From the cell containing the given text, extract its center point as (x, y) coordinate. 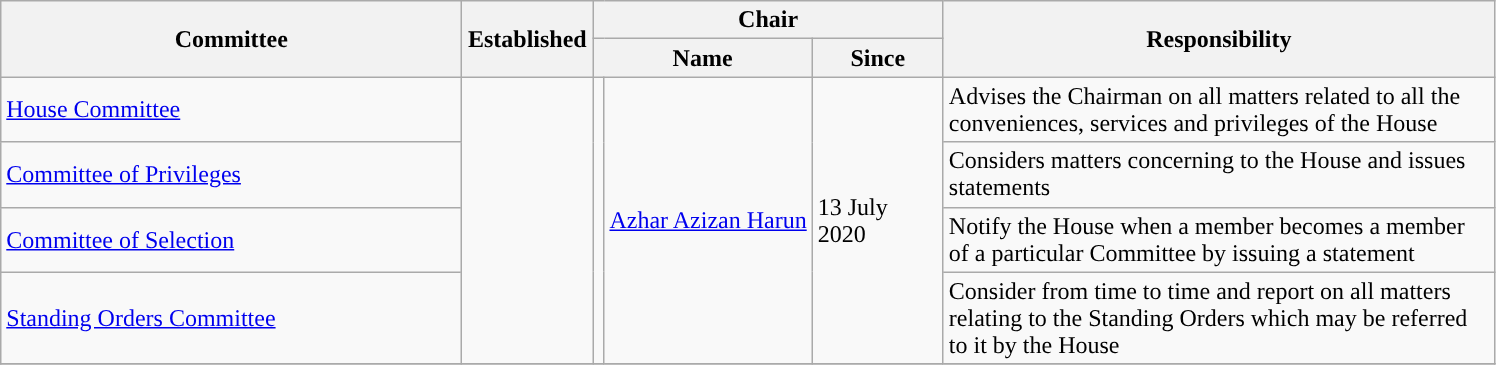
Name (702, 58)
Notify the House when a member becomes a member of a particular Committee by issuing a statement (1218, 240)
Chair (768, 20)
Committee (232, 39)
Considers matters concerning to the House and issues statements (1218, 174)
House Committee (232, 110)
13 July 2020 (878, 220)
Consider from time to time and report on all matters relating to the Standing Orders which may be referred to it by the House (1218, 318)
Azhar Azizan Harun (708, 220)
Since (878, 58)
Standing Orders Committee (232, 318)
Committee of Selection (232, 240)
Established (528, 39)
Committee of Privileges (232, 174)
Advises the Chairman on all matters related to all the conveniences, services and privileges of the House (1218, 110)
Responsibility (1218, 39)
